Locate the cell with the specified text and output its (X, Y) center coordinate. 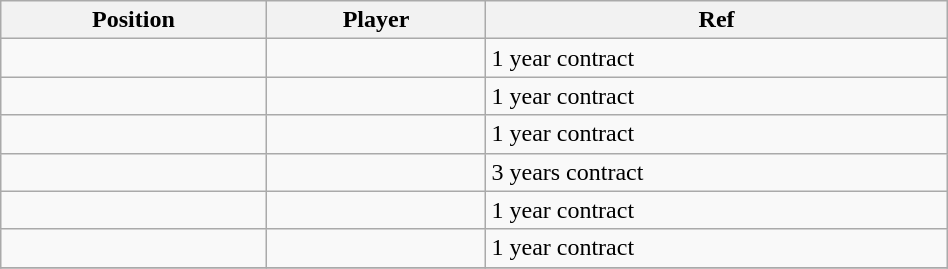
Position (134, 20)
Player (376, 20)
3 years contract (716, 172)
Ref (716, 20)
